Capture the cell that displays the provided text and extract its [x, y] central coordinate. 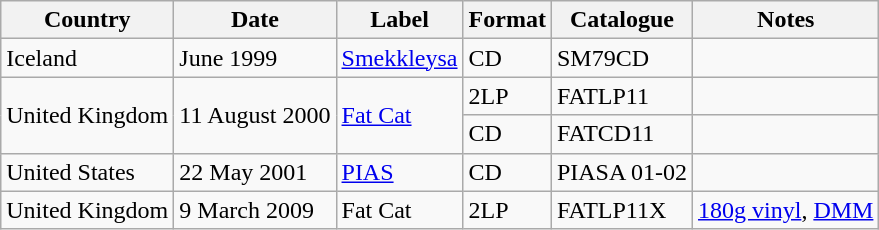
Date [255, 20]
FATCD11 [622, 134]
11 August 2000 [255, 115]
United States [88, 172]
Label [400, 20]
PIASA 01-02 [622, 172]
Catalogue [622, 20]
FATLP11X [622, 210]
22 May 2001 [255, 172]
Iceland [88, 58]
Notes [786, 20]
FATLP11 [622, 96]
Smekkleysa [400, 58]
PIAS [400, 172]
Format [507, 20]
180g vinyl, DMM [786, 210]
SM79CD [622, 58]
Country [88, 20]
9 March 2009 [255, 210]
June 1999 [255, 58]
